Capture the cell that displays the provided text and extract its (x, y) central coordinate. 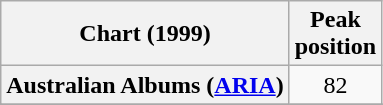
Peak position (335, 34)
Chart (1999) (145, 34)
Australian Albums (ARIA) (145, 85)
82 (335, 85)
